Detect which cell encompasses the target text, then output its [X, Y] center coordinate. 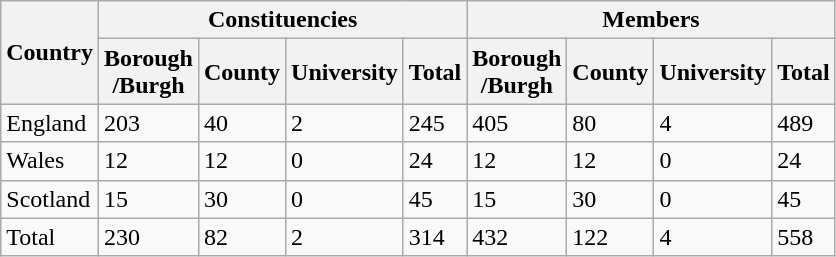
80 [610, 123]
405 [517, 123]
40 [242, 123]
Country [50, 52]
245 [435, 123]
Scotland [50, 199]
203 [148, 123]
230 [148, 237]
558 [804, 237]
314 [435, 237]
489 [804, 123]
Members [651, 20]
Wales [50, 161]
432 [517, 237]
82 [242, 237]
Constituencies [282, 20]
England [50, 123]
122 [610, 237]
